For the text-containing cell, return its midpoint in (X, Y) coordinate format. 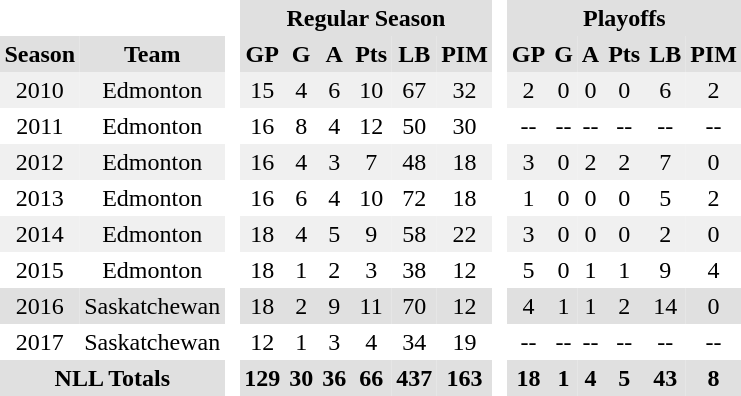
2010 (40, 90)
32 (465, 90)
2016 (40, 306)
50 (414, 126)
NLL Totals (112, 378)
43 (666, 378)
8 (302, 126)
66 (372, 378)
19 (465, 342)
48 (414, 162)
Playoffs (624, 18)
2013 (40, 198)
36 (334, 378)
15 (262, 90)
Regular Season (366, 18)
34 (414, 342)
2011 (40, 126)
38 (414, 270)
58 (414, 234)
129 (262, 378)
2012 (40, 162)
163 (465, 378)
Team (152, 54)
11 (372, 306)
14 (666, 306)
2015 (40, 270)
22 (465, 234)
72 (414, 198)
2017 (40, 342)
2014 (40, 234)
Season (40, 54)
437 (414, 378)
67 (414, 90)
PIM (465, 54)
70 (414, 306)
